Detect which cell encompasses the target text, then output its (x, y) center coordinate. 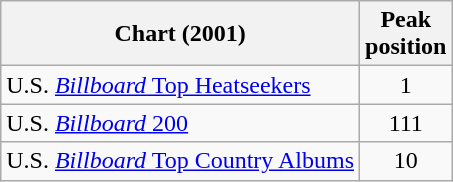
U.S. Billboard Top Heatseekers (180, 85)
Chart (2001) (180, 34)
10 (406, 161)
U.S. Billboard 200 (180, 123)
1 (406, 85)
111 (406, 123)
Peakposition (406, 34)
U.S. Billboard Top Country Albums (180, 161)
